Identify which cell holds the provided text, then report its [X, Y] central coordinate. 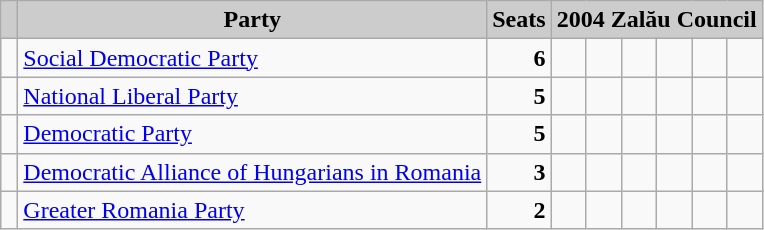
Social Democratic Party [252, 58]
National Liberal Party [252, 96]
Seats [519, 20]
Democratic Party [252, 134]
Democratic Alliance of Hungarians in Romania [252, 172]
6 [519, 58]
3 [519, 172]
Greater Romania Party [252, 210]
2 [519, 210]
Party [252, 20]
2004 Zalău Council [656, 20]
